Extract the [x, y] coordinate from the center of the cell holding the provided text.  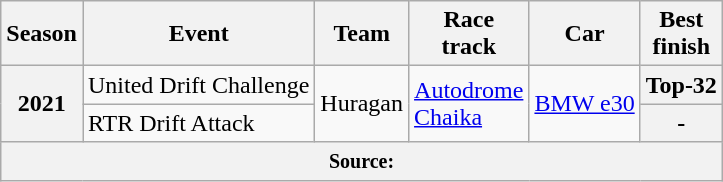
United Drift Challenge [198, 85]
2021 [42, 104]
Racetrack [469, 34]
BMW e30 [584, 104]
Source: [362, 161]
AutodromeChaika [469, 104]
Team [362, 34]
Bestfinish [681, 34]
- [681, 123]
Huragan [362, 104]
Event [198, 34]
Season [42, 34]
Top-32 [681, 85]
RTR Drift Attack [198, 123]
Car [584, 34]
